Extract the (x, y) coordinate from the center of the cell holding the provided text.  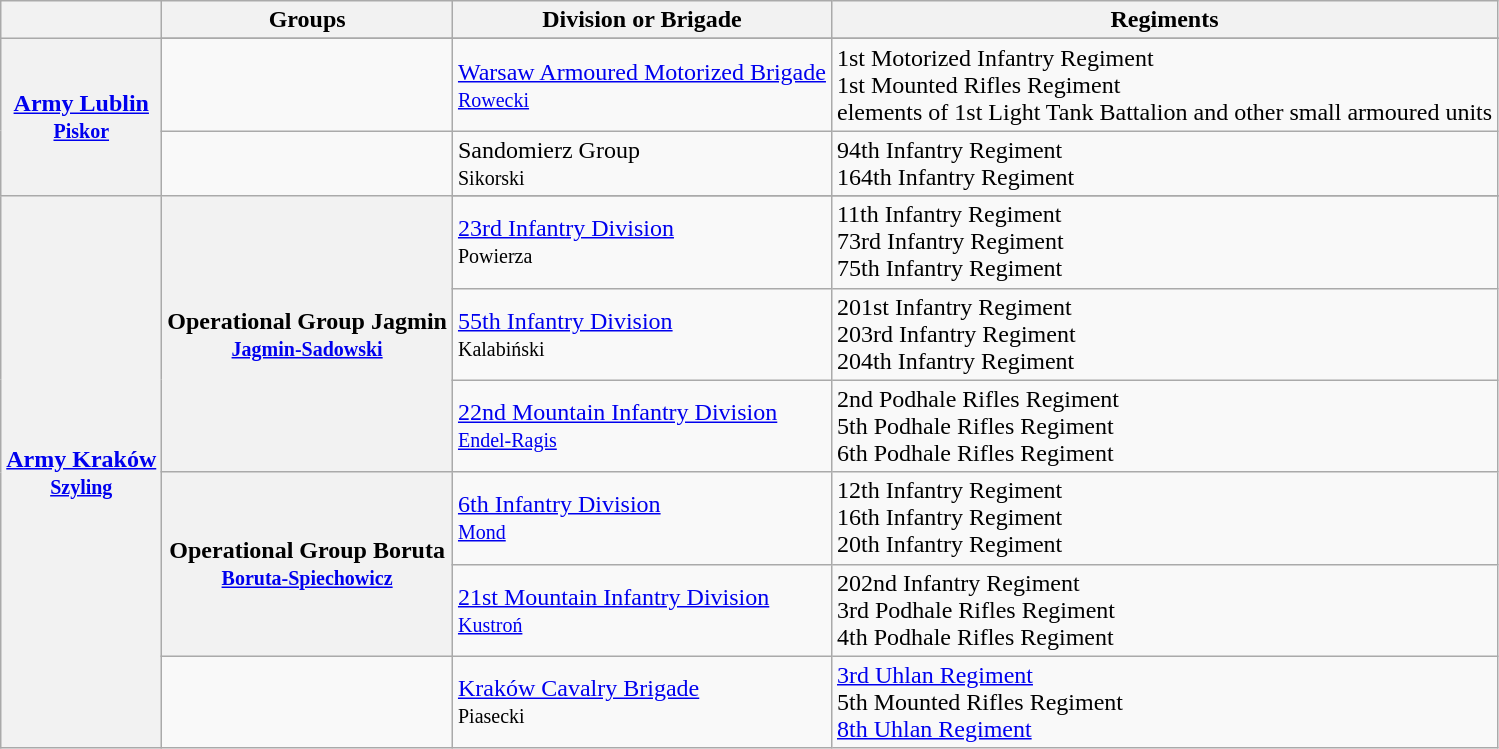
94th Infantry Regiment 164th Infantry Regiment (1164, 164)
1st Motorized Infantry Regiment 1st Mounted Rifles Regiment elements of 1st Light Tank Battalion and other small armoured units (1164, 85)
201st Infantry Regiment 203rd Infantry Regiment 204th Infantry Regiment (1164, 334)
Army Lublin Piskor (82, 118)
2nd Podhale Rifles Regiment 5th Podhale Rifles Regiment 6th Podhale Rifles Regiment (1164, 426)
3rd Uhlan Regiment 5th Mounted Rifles Regiment 8th Uhlan Regiment (1164, 702)
Warsaw Armoured Motorized Brigade Rowecki (642, 85)
23rd Infantry Division Powierza (642, 242)
Army Kraków Szyling (82, 472)
Operational Group Jagmin Jagmin-Sadowski (308, 334)
202nd Infantry Regiment 3rd Podhale Rifles Regiment 4th Podhale Rifles Regiment (1164, 610)
Groups (308, 20)
12th Infantry Regiment 16th Infantry Regiment 20th Infantry Regiment (1164, 518)
Operational Group Boruta Boruta-Spiechowicz (308, 564)
11th Infantry Regiment 73rd Infantry Regiment 75th Infantry Regiment (1164, 242)
21st Mountain Infantry Division Kustroń (642, 610)
Sandomierz Group Sikorski (642, 164)
6th Infantry Division Mond (642, 518)
Division or Brigade (642, 20)
Regiments (1164, 20)
55th Infantry Division Kalabiński (642, 334)
22nd Mountain Infantry Division Endel-Ragis (642, 426)
Kraków Cavalry Brigade Piasecki (642, 702)
